Scan for the cell matching the given text and deliver its [x, y] coordinate at center. 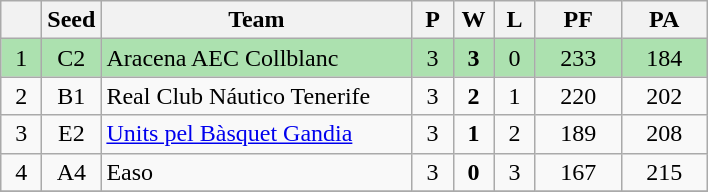
W [474, 20]
Real Club Náutico Tenerife [256, 96]
208 [664, 134]
Units pel Bàsquet Gandia [256, 134]
215 [664, 172]
220 [578, 96]
189 [578, 134]
Seed [72, 20]
P [432, 20]
PF [578, 20]
PA [664, 20]
Team [256, 20]
L [514, 20]
233 [578, 58]
B1 [72, 96]
C2 [72, 58]
184 [664, 58]
E2 [72, 134]
Easo [256, 172]
4 [22, 172]
Aracena AEC Collblanc [256, 58]
202 [664, 96]
A4 [72, 172]
167 [578, 172]
